Detect which cell encompasses the target text, then output its [X, Y] center coordinate. 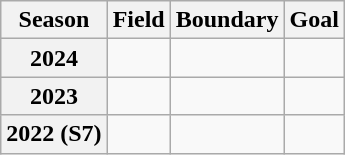
Season [54, 20]
Goal [314, 20]
Field [138, 20]
2022 (S7) [54, 134]
2023 [54, 96]
2024 [54, 58]
Boundary [227, 20]
